Locate the cell with the specified text and output its [x, y] center coordinate. 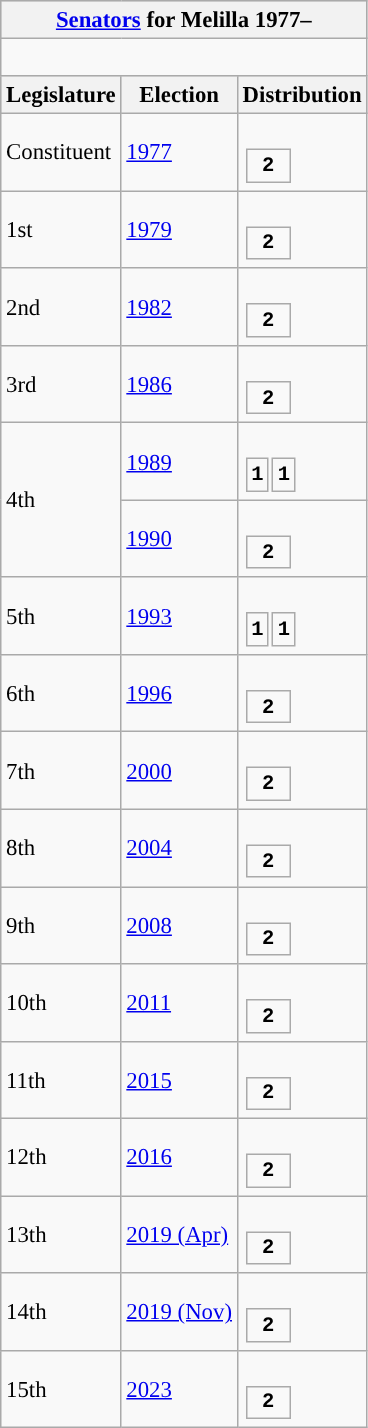
2004 [179, 848]
7th [61, 770]
Distribution [302, 95]
14th [61, 1312]
1st [61, 230]
1979 [179, 230]
1996 [179, 694]
6th [61, 694]
2015 [179, 1080]
8th [61, 848]
2008 [179, 926]
2019 (Nov) [179, 1312]
15th [61, 1388]
1990 [179, 538]
2011 [179, 1002]
4th [61, 500]
Legislature [61, 95]
2000 [179, 770]
1977 [179, 152]
2nd [61, 306]
1993 [179, 616]
3rd [61, 384]
2019 (Apr) [179, 1234]
Constituent [61, 152]
1982 [179, 306]
10th [61, 1002]
Senators for Melilla 1977– [184, 20]
Election [179, 95]
9th [61, 926]
13th [61, 1234]
5th [61, 616]
1986 [179, 384]
2016 [179, 1158]
1989 [179, 462]
2023 [179, 1388]
11th [61, 1080]
12th [61, 1158]
